Output the [X, Y] coordinate of the center of the cell containing the given text.  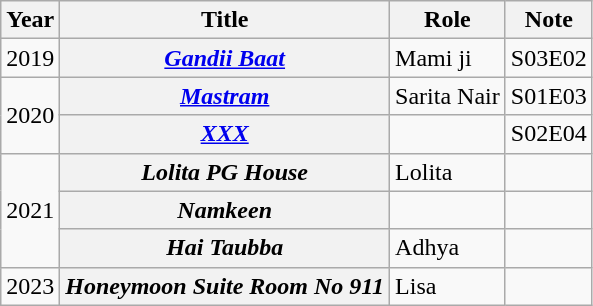
2019 [30, 58]
Note [548, 20]
Year [30, 20]
Mastram [225, 96]
S01E03 [548, 96]
2023 [30, 286]
Lolita [448, 172]
S02E04 [548, 134]
Role [448, 20]
2020 [30, 115]
XXX [225, 134]
Lisa [448, 286]
Lolita PG House [225, 172]
Sarita Nair [448, 96]
Mami ji [448, 58]
Namkeen [225, 210]
Gandii Baat [225, 58]
Adhya [448, 248]
2021 [30, 210]
Title [225, 20]
S03E02 [548, 58]
Hai Taubba [225, 248]
Honeymoon Suite Room No 911 [225, 286]
